Output the (x, y) coordinate of the center of the cell containing the given text.  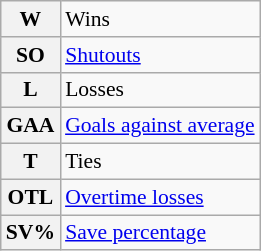
Overtime losses (160, 197)
Ties (160, 162)
SV% (30, 233)
SO (30, 55)
Losses (160, 90)
Save percentage (160, 233)
Wins (160, 19)
OTL (30, 197)
Shutouts (160, 55)
Goals against average (160, 126)
L (30, 90)
GAA (30, 126)
T (30, 162)
W (30, 19)
